Return (x, y) of the center of cell containing provided text 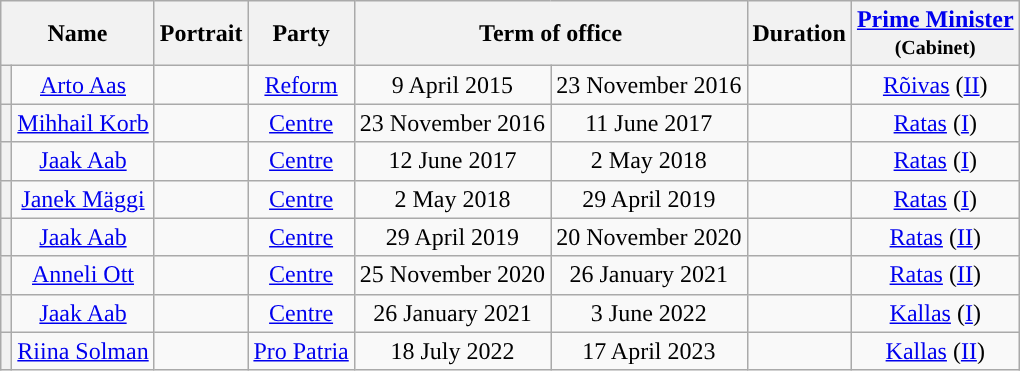
Arto Aas (83, 85)
Anneli Ott (83, 275)
Reform (301, 85)
Janek Mäggi (83, 199)
Pro Patria (301, 351)
Duration (799, 34)
20 November 2020 (649, 237)
17 April 2023 (649, 351)
25 November 2020 (452, 275)
Rõivas (II) (935, 85)
11 June 2017 (649, 123)
Kallas (I) (935, 313)
Portrait (201, 34)
Prime Minister(Cabinet) (935, 34)
Riina Solman (83, 351)
12 June 2017 (452, 161)
Term of office (550, 34)
9 April 2015 (452, 85)
Mihhail Korb (83, 123)
Name (78, 34)
3 June 2022 (649, 313)
Party (301, 34)
18 July 2022 (452, 351)
Kallas (II) (935, 351)
